Locate the cell with the specified text and output its (x, y) center coordinate. 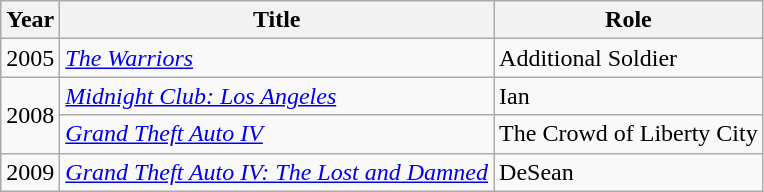
Ian (629, 96)
Year (30, 20)
Role (629, 20)
2005 (30, 58)
Midnight Club: Los Angeles (277, 96)
The Crowd of Liberty City (629, 134)
The Warriors (277, 58)
DeSean (629, 172)
Additional Soldier (629, 58)
2009 (30, 172)
Grand Theft Auto IV: The Lost and Damned (277, 172)
2008 (30, 115)
Title (277, 20)
Grand Theft Auto IV (277, 134)
